Return the (x, y) coordinate for the center point of the cell that contains the specified text.  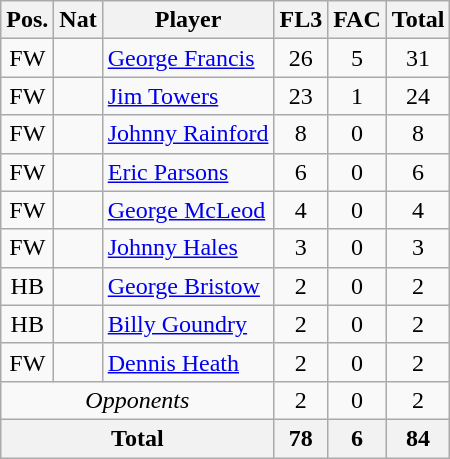
FAC (358, 20)
26 (301, 58)
Johnny Hales (188, 248)
31 (418, 58)
Nat (78, 20)
Eric Parsons (188, 172)
Johnny Rainford (188, 134)
George Francis (188, 58)
23 (301, 96)
84 (418, 438)
Opponents (138, 400)
Dennis Heath (188, 362)
24 (418, 96)
Player (188, 20)
Billy Goundry (188, 324)
George McLeod (188, 210)
1 (358, 96)
George Bristow (188, 286)
5 (358, 58)
FL3 (301, 20)
Pos. (28, 20)
78 (301, 438)
Jim Towers (188, 96)
